Find where the given text appears and provide that cell's center as (x, y) coordinate. 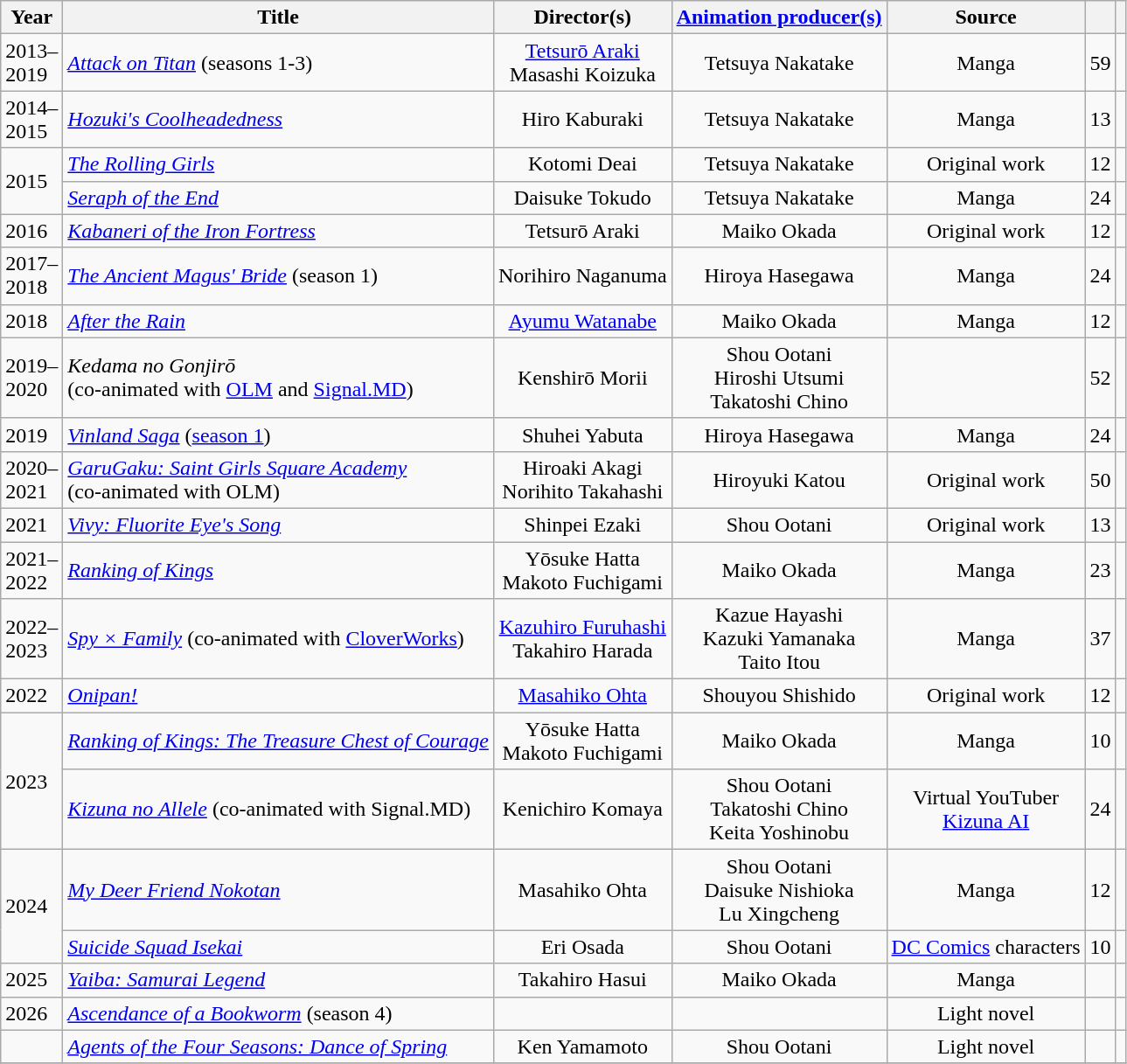
Source (986, 17)
Shouyou Shishido (779, 696)
2025 (31, 980)
Ascendance of a Bookworm (season 4) (278, 1013)
2013–2019 (31, 63)
2022–2023 (31, 639)
Kazue HayashiKazuki YamanakaTaito Itou (779, 639)
Onipan! (278, 696)
Hiroyuki Katou (779, 479)
2019–2020 (31, 378)
2023 (31, 782)
52 (1100, 378)
Director(s) (582, 17)
Ken Yamamoto (582, 1047)
2016 (31, 231)
Vinland Saga (season 1) (278, 435)
2017–2018 (31, 276)
Year (31, 17)
2026 (31, 1013)
2019 (31, 435)
GaruGaku: Saint Girls Square Academy(co-animated with OLM) (278, 479)
The Rolling Girls (278, 164)
Kazuhiro FuruhashiTakahiro Harada (582, 639)
Daisuke Tokudo (582, 198)
Attack on Titan (seasons 1-3) (278, 63)
Shou OotaniDaisuke NishiokaLu Xingcheng (779, 890)
Kenshirō Morii (582, 378)
2022 (31, 696)
Kabaneri of the Iron Fortress (278, 231)
The Ancient Magus' Bride (season 1) (278, 276)
Ayumu Watanabe (582, 321)
2018 (31, 321)
Kenichiro Komaya (582, 810)
Suicide Squad Isekai (278, 947)
Vivy: Fluorite Eye's Song (278, 525)
2021–2022 (31, 570)
Seraph of the End (278, 198)
Title (278, 17)
Ranking of Kings (278, 570)
Yaiba: Samurai Legend (278, 980)
37 (1100, 639)
Hiroaki AkagiNorihito Takahashi (582, 479)
Takahiro Hasui (582, 980)
DC Comics characters (986, 947)
My Deer Friend Nokotan (278, 890)
Eri Osada (582, 947)
2014–2015 (31, 119)
2020–2021 (31, 479)
59 (1100, 63)
Shuhei Yabuta (582, 435)
Spy × Family (co-animated with CloverWorks) (278, 639)
Ranking of Kings: The Treasure Chest of Courage (278, 741)
Agents of the Four Seasons: Dance of Spring (278, 1047)
Kotomi Deai (582, 164)
2021 (31, 525)
23 (1100, 570)
Hozuki's Coolheadedness (278, 119)
Shinpei Ezaki (582, 525)
Tetsurō ArakiMasashi Koizuka (582, 63)
2024 (31, 907)
Shou OotaniHiroshi UtsumiTakatoshi Chino (779, 378)
2015 (31, 181)
Hiro Kaburaki (582, 119)
Kizuna no Allele (co-animated with Signal.MD) (278, 810)
Norihiro Naganuma (582, 276)
Tetsurō Araki (582, 231)
Virtual YouTuberKizuna AI (986, 810)
After the Rain (278, 321)
Kedama no Gonjirō(co-animated with OLM and Signal.MD) (278, 378)
Shou OotaniTakatoshi ChinoKeita Yoshinobu (779, 810)
50 (1100, 479)
Animation producer(s) (779, 17)
